Pinpoint the cell where the given text exists, returning its [x, y] midpoint coordinate. 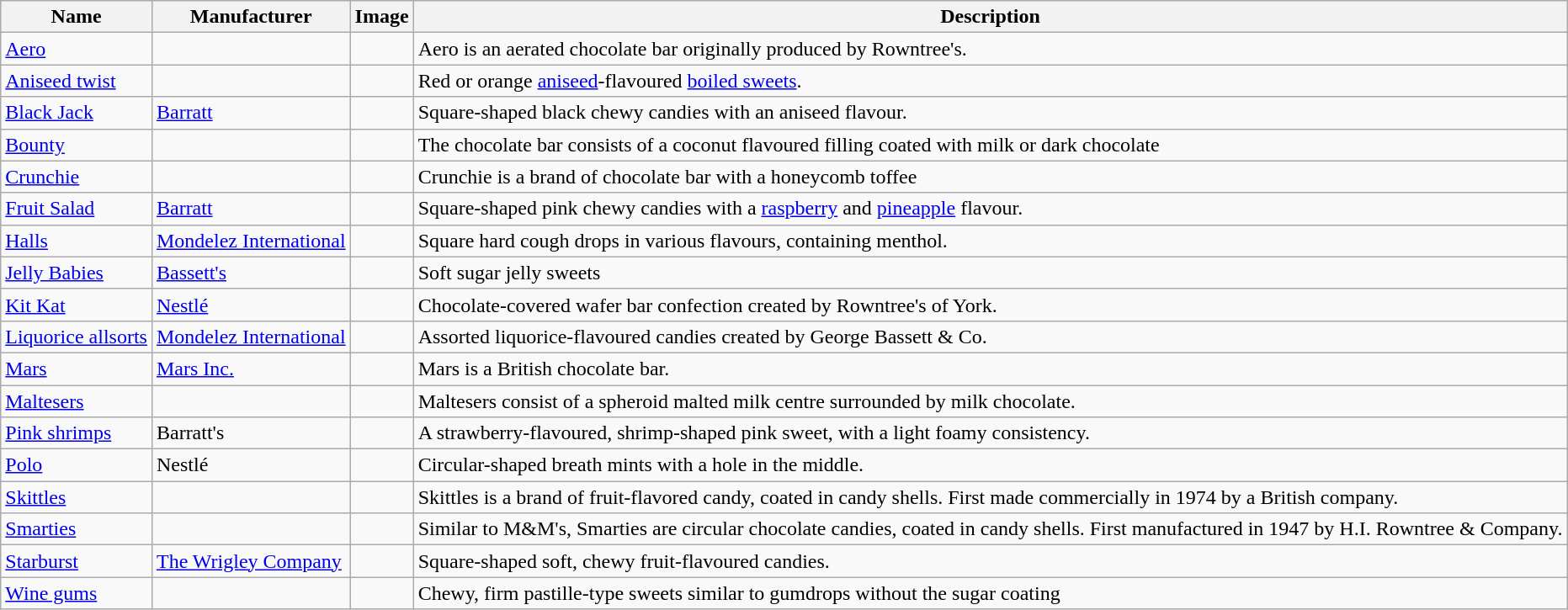
Starburst [77, 561]
Barratt's [251, 433]
Skittles [77, 497]
Description [990, 17]
Square hard cough drops in various flavours, containing menthol. [990, 241]
Liquorice allsorts [77, 337]
Soft sugar jelly sweets [990, 273]
Mars [77, 369]
Circular-shaped breath mints with a hole in the middle. [990, 465]
Manufacturer [251, 17]
Pink shrimps [77, 433]
Crunchie [77, 177]
Fruit Salad [77, 209]
Mars is a British chocolate bar. [990, 369]
Wine gums [77, 593]
Polo [77, 465]
Aero is an aerated chocolate bar originally produced by Rowntree's. [990, 49]
Chocolate-covered wafer bar confection created by Rowntree's of York. [990, 305]
Square-shaped soft, chewy fruit-flavoured candies. [990, 561]
Assorted liquorice-flavoured candies created by George Bassett & Co. [990, 337]
Square-shaped pink chewy candies with a raspberry and pineapple flavour. [990, 209]
Name [77, 17]
A strawberry-flavoured, shrimp-shaped pink sweet, with a light foamy consistency. [990, 433]
Image [382, 17]
Red or orange aniseed-flavoured boiled sweets. [990, 81]
Maltesers consist of a spheroid malted milk centre surrounded by milk chocolate. [990, 401]
Bassett's [251, 273]
Kit Kat [77, 305]
Smarties [77, 529]
Bounty [77, 145]
Similar to M&M's, Smarties are circular chocolate candies, coated in candy shells. First manufactured in 1947 by H.I. Rowntree & Company. [990, 529]
Skittles is a brand of fruit-flavored candy, coated in candy shells. First made commercially in 1974 by a British company. [990, 497]
Mars Inc. [251, 369]
Aniseed twist [77, 81]
Square-shaped black chewy candies with an aniseed flavour. [990, 113]
Maltesers [77, 401]
Crunchie is a brand of chocolate bar with a honeycomb toffee [990, 177]
Chewy, firm pastille-type sweets similar to gumdrops without the sugar coating [990, 593]
Halls [77, 241]
The chocolate bar consists of a coconut flavoured filling coated with milk or dark chocolate [990, 145]
Black Jack [77, 113]
The Wrigley Company [251, 561]
Jelly Babies [77, 273]
Aero [77, 49]
